Detect which cell encompasses the target text, then output its (X, Y) center coordinate. 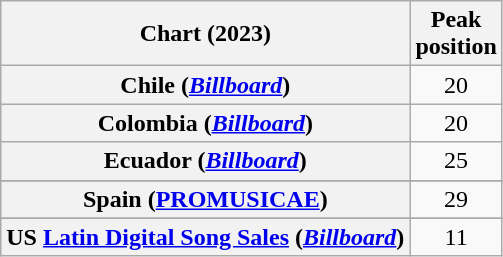
Chart (2023) (206, 34)
Ecuador (Billboard) (206, 161)
Colombia (Billboard) (206, 123)
Chile (Billboard) (206, 85)
25 (456, 161)
Peakposition (456, 34)
29 (456, 199)
US Latin Digital Song Sales (Billboard) (206, 237)
11 (456, 237)
Spain (PROMUSICAE) (206, 199)
